Determine the [x, y] coordinate at the center of the cell enclosing the given text.  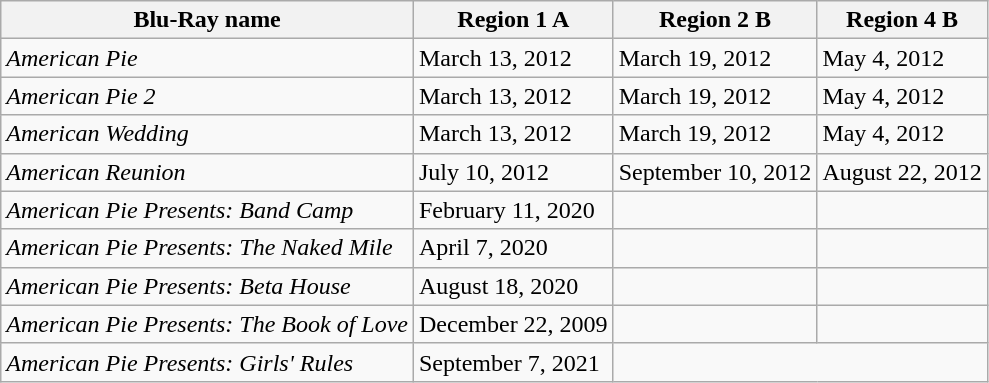
American Pie Presents: The Book of Love [208, 324]
August 18, 2020 [513, 286]
September 10, 2012 [715, 172]
American Wedding [208, 134]
American Pie [208, 58]
American Pie 2 [208, 96]
Blu-Ray name [208, 20]
Region 1 A [513, 20]
American Pie Presents: The Naked Mile [208, 248]
American Pie Presents: Band Camp [208, 210]
July 10, 2012 [513, 172]
American Pie Presents: Girls' Rules [208, 362]
September 7, 2021 [513, 362]
August 22, 2012 [902, 172]
American Pie Presents: Beta House [208, 286]
December 22, 2009 [513, 324]
Region 2 B [715, 20]
American Reunion [208, 172]
April 7, 2020 [513, 248]
Region 4 B [902, 20]
February 11, 2020 [513, 210]
